Output the [x, y] coordinate of the center of the cell containing the given text.  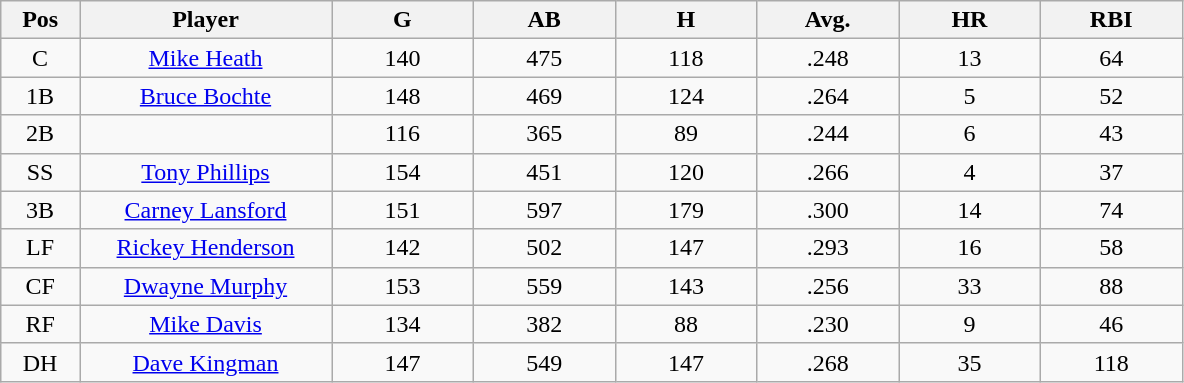
469 [544, 96]
2B [40, 134]
Player [206, 20]
C [40, 58]
RF [40, 324]
502 [544, 248]
6 [970, 134]
Avg. [828, 20]
9 [970, 324]
Carney Lansford [206, 210]
Mike Heath [206, 58]
134 [403, 324]
Dave Kingman [206, 362]
16 [970, 248]
475 [544, 58]
1B [40, 96]
365 [544, 134]
Rickey Henderson [206, 248]
SS [40, 172]
HR [970, 20]
3B [40, 210]
RBI [1111, 20]
451 [544, 172]
143 [686, 286]
.268 [828, 362]
148 [403, 96]
382 [544, 324]
DH [40, 362]
.266 [828, 172]
.244 [828, 134]
Dwayne Murphy [206, 286]
549 [544, 362]
151 [403, 210]
.230 [828, 324]
43 [1111, 134]
.300 [828, 210]
89 [686, 134]
LF [40, 248]
64 [1111, 58]
116 [403, 134]
142 [403, 248]
35 [970, 362]
4 [970, 172]
CF [40, 286]
33 [970, 286]
5 [970, 96]
58 [1111, 248]
37 [1111, 172]
.264 [828, 96]
G [403, 20]
140 [403, 58]
H [686, 20]
179 [686, 210]
74 [1111, 210]
.256 [828, 286]
Mike Davis [206, 324]
.293 [828, 248]
120 [686, 172]
559 [544, 286]
52 [1111, 96]
597 [544, 210]
13 [970, 58]
Tony Phillips [206, 172]
AB [544, 20]
46 [1111, 324]
Pos [40, 20]
153 [403, 286]
14 [970, 210]
154 [403, 172]
124 [686, 96]
Bruce Bochte [206, 96]
.248 [828, 58]
